Capture the cell that displays the provided text and extract its [X, Y] central coordinate. 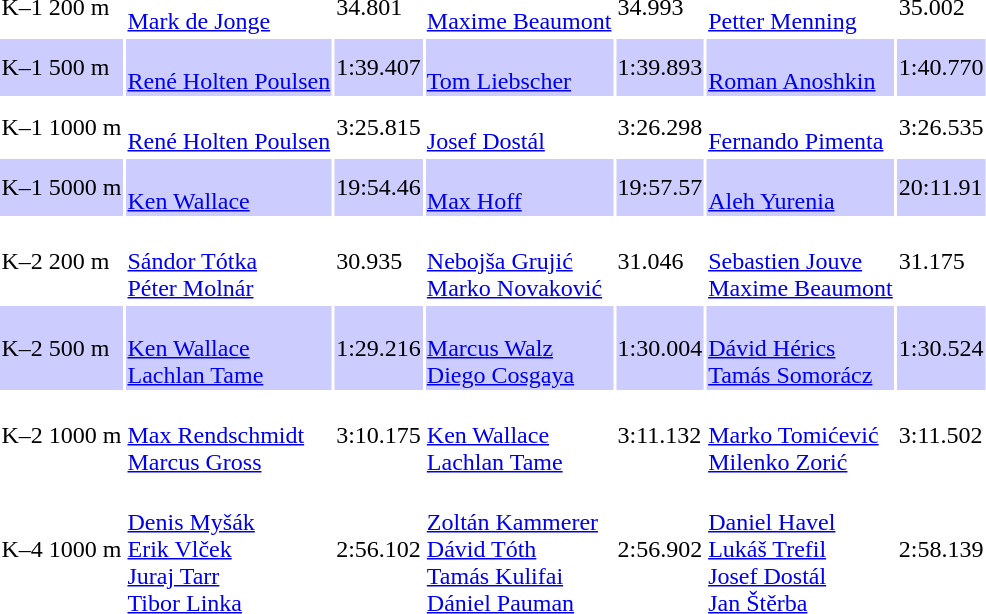
Marcus WalzDiego Cosgaya [519, 348]
31.175 [941, 261]
Sebastien JouveMaxime Beaumont [801, 261]
3:11.132 [660, 435]
Nebojša GrujićMarko Novaković [519, 261]
Josef Dostál [519, 128]
30.935 [379, 261]
3:11.502 [941, 435]
31.046 [660, 261]
K–2 500 m [62, 348]
20:11.91 [941, 188]
Dávid HéricsTamás Somorácz [801, 348]
Max Hoff [519, 188]
Marko TomićevićMilenko Zorić [801, 435]
1:30.524 [941, 348]
K–1 1000 m [62, 128]
1:39.893 [660, 68]
3:25.815 [379, 128]
1:30.004 [660, 348]
Ken Wallace [229, 188]
Tom Liebscher [519, 68]
Roman Anoshkin [801, 68]
Aleh Yurenia [801, 188]
Max RendschmidtMarcus Gross [229, 435]
Fernando Pimenta [801, 128]
1:40.770 [941, 68]
1:29.216 [379, 348]
K–2 200 m [62, 261]
3:26.535 [941, 128]
K–2 1000 m [62, 435]
Sándor TótkaPéter Molnár [229, 261]
3:10.175 [379, 435]
19:57.57 [660, 188]
3:26.298 [660, 128]
19:54.46 [379, 188]
K–1 5000 m [62, 188]
K–1 500 m [62, 68]
1:39.407 [379, 68]
